Determine the [X, Y] coordinate at the center of the cell enclosing the given text.  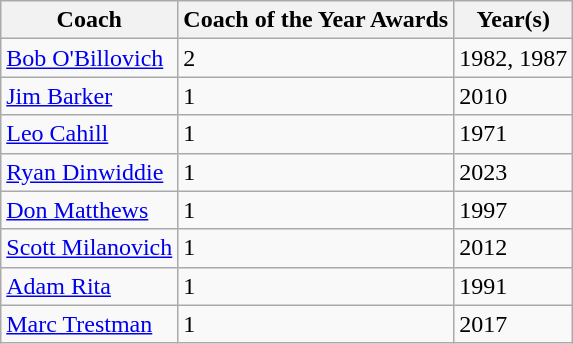
Scott Milanovich [90, 248]
Jim Barker [90, 96]
Year(s) [514, 20]
Don Matthews [90, 210]
Adam Rita [90, 286]
2 [316, 58]
1991 [514, 286]
2010 [514, 96]
2012 [514, 248]
Leo Cahill [90, 134]
Coach of the Year Awards [316, 20]
2023 [514, 172]
Coach [90, 20]
2017 [514, 324]
1997 [514, 210]
Bob O'Billovich [90, 58]
Ryan Dinwiddie [90, 172]
Marc Trestman [90, 324]
1971 [514, 134]
1982, 1987 [514, 58]
